Locate the cell with the specified text and output its [x, y] center coordinate. 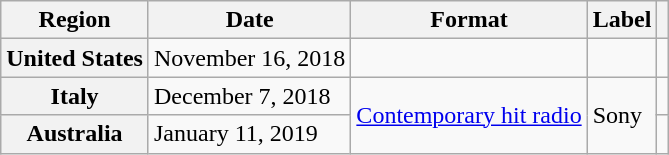
January 11, 2019 [249, 134]
Label [622, 20]
November 16, 2018 [249, 58]
Contemporary hit radio [469, 115]
Format [469, 20]
Australia [75, 134]
United States [75, 58]
Sony [622, 115]
Date [249, 20]
December 7, 2018 [249, 96]
Italy [75, 96]
Region [75, 20]
